Return [x, y] of the center of cell containing provided text 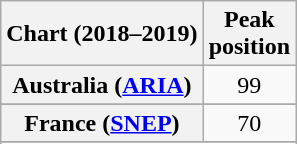
Australia (ARIA) [102, 85]
99 [249, 85]
70 [249, 123]
Peakposition [249, 34]
Chart (2018–2019) [102, 34]
France (SNEP) [102, 123]
